Extract the (X, Y) coordinate from the center of the cell holding the provided text.  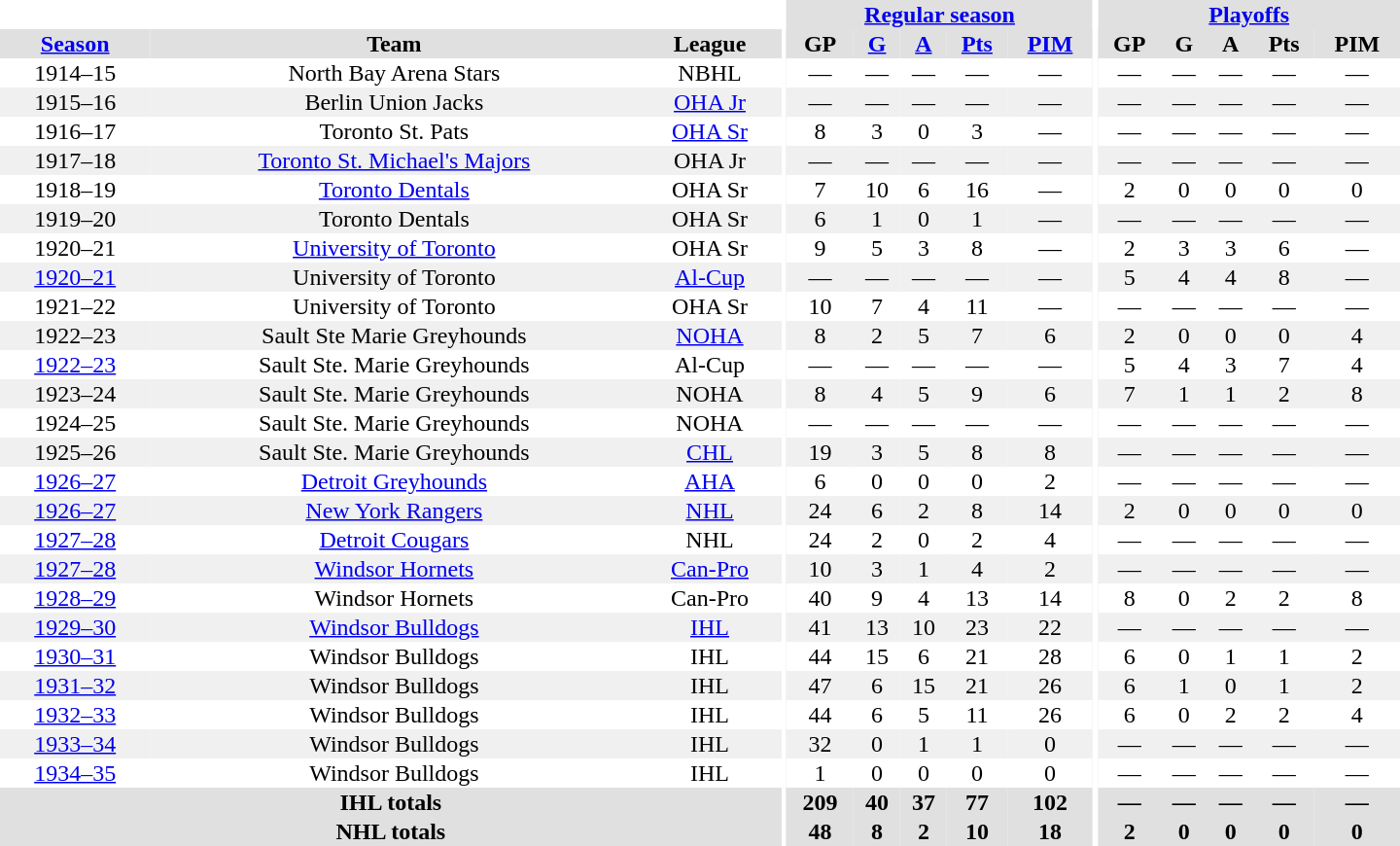
209 (821, 802)
37 (924, 802)
48 (821, 831)
Sault Ste Marie Greyhounds (394, 335)
16 (977, 190)
1923–24 (75, 394)
1921–22 (75, 306)
Playoffs (1248, 15)
Regular season (939, 15)
Detroit Cougars (394, 540)
18 (1050, 831)
NHL totals (391, 831)
1930–31 (75, 656)
19 (821, 452)
32 (821, 744)
1933–34 (75, 744)
47 (821, 686)
AHA (710, 481)
1934–35 (75, 773)
CHL (710, 452)
Berlin Union Jacks (394, 102)
1917–18 (75, 160)
1931–32 (75, 686)
1919–20 (75, 219)
Season (75, 44)
1914–15 (75, 73)
Team (394, 44)
New York Rangers (394, 511)
Toronto St. Michael's Majors (394, 160)
1924–25 (75, 423)
League (710, 44)
1916–17 (75, 131)
23 (977, 627)
1928–29 (75, 598)
1918–19 (75, 190)
Detroit Greyhounds (394, 481)
22 (1050, 627)
Toronto St. Pats (394, 131)
77 (977, 802)
41 (821, 627)
IHL totals (391, 802)
1929–30 (75, 627)
28 (1050, 656)
1925–26 (75, 452)
1932–33 (75, 715)
NBHL (710, 73)
102 (1050, 802)
North Bay Arena Stars (394, 73)
1915–16 (75, 102)
